Provide the (X, Y) coordinate of the cell's center where the given text is located.  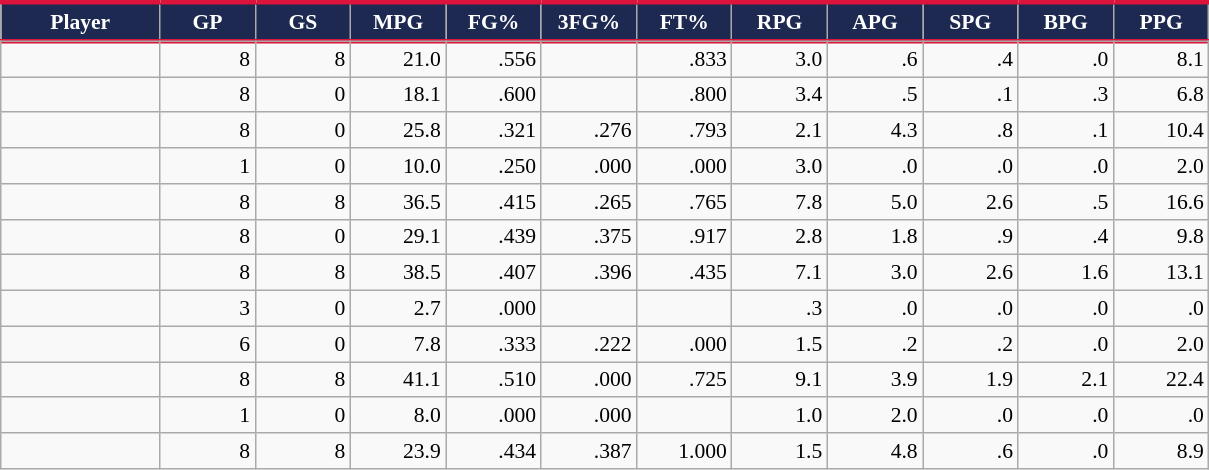
41.1 (398, 380)
29.1 (398, 237)
SPG (970, 22)
25.8 (398, 131)
.800 (684, 95)
9.1 (780, 380)
13.1 (1161, 273)
.439 (494, 237)
1.8 (874, 237)
1.9 (970, 380)
BPG (1066, 22)
GS (302, 22)
.396 (588, 273)
4.8 (874, 451)
Player (80, 22)
10.4 (1161, 131)
.434 (494, 451)
38.5 (398, 273)
.250 (494, 166)
22.4 (1161, 380)
.917 (684, 237)
2.7 (398, 309)
.556 (494, 59)
FG% (494, 22)
36.5 (398, 202)
3 (208, 309)
10.0 (398, 166)
.387 (588, 451)
9.8 (1161, 237)
.265 (588, 202)
23.9 (398, 451)
.415 (494, 202)
.276 (588, 131)
.793 (684, 131)
GP (208, 22)
.725 (684, 380)
16.6 (1161, 202)
.222 (588, 344)
8.0 (398, 416)
.510 (494, 380)
3.4 (780, 95)
6 (208, 344)
RPG (780, 22)
.833 (684, 59)
3.9 (874, 380)
2.8 (780, 237)
7.1 (780, 273)
8.9 (1161, 451)
.375 (588, 237)
.600 (494, 95)
5.0 (874, 202)
FT% (684, 22)
18.1 (398, 95)
.765 (684, 202)
PPG (1161, 22)
4.3 (874, 131)
.8 (970, 131)
1.000 (684, 451)
21.0 (398, 59)
1.6 (1066, 273)
.9 (970, 237)
1.0 (780, 416)
APG (874, 22)
MPG (398, 22)
8.1 (1161, 59)
.407 (494, 273)
6.8 (1161, 95)
.333 (494, 344)
3FG% (588, 22)
.321 (494, 131)
.435 (684, 273)
